Identify which cell holds the provided text, then report its [X, Y] central coordinate. 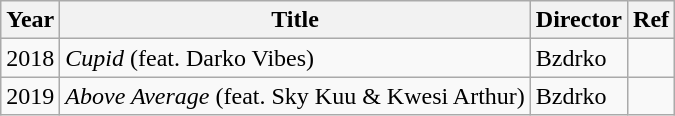
Ref [652, 20]
Cupid (feat. Darko Vibes) [296, 58]
Title [296, 20]
2018 [30, 58]
Director [578, 20]
Above Average (feat. Sky Kuu & Kwesi Arthur) [296, 96]
Year [30, 20]
2019 [30, 96]
